For the text-containing cell, return its midpoint in [X, Y] coordinate format. 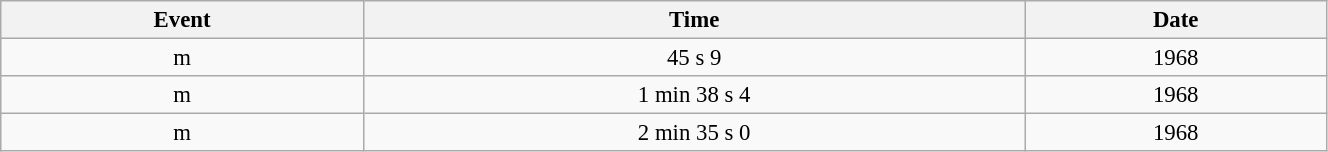
Event [182, 20]
2 min 35 s 0 [694, 133]
1 min 38 s 4 [694, 95]
Time [694, 20]
Date [1176, 20]
45 s 9 [694, 58]
